Pinpoint the cell where the given text exists, returning its [x, y] midpoint coordinate. 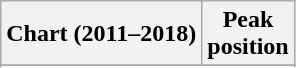
Peakposition [248, 34]
Chart (2011–2018) [102, 34]
